Locate the cell with the specified text and output its [X, Y] center coordinate. 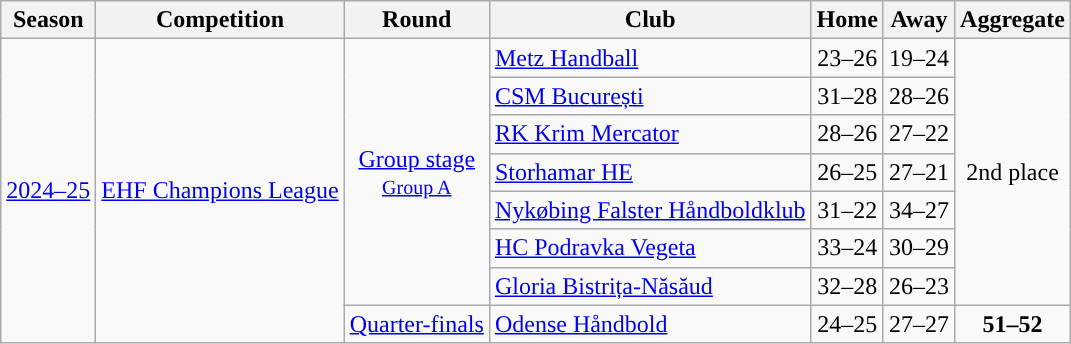
2nd place [1013, 172]
Club [650, 20]
Gloria Bistrița-Năsăud [650, 286]
2024–25 [48, 191]
30–29 [918, 248]
27–27 [918, 324]
HC Podravka Vegeta [650, 248]
31–22 [847, 210]
Aggregate [1013, 20]
Quarter-finals [416, 324]
31–28 [847, 96]
Competition [220, 20]
CSM București [650, 96]
23–26 [847, 58]
26–23 [918, 286]
Odense Håndbold [650, 324]
24–25 [847, 324]
Away [918, 20]
34–27 [918, 210]
RK Krim Mercator [650, 134]
Group stageGroup A [416, 172]
51–52 [1013, 324]
Metz Handball [650, 58]
Season [48, 20]
Storhamar HE [650, 172]
EHF Champions League [220, 191]
27–22 [918, 134]
Nykøbing Falster Håndboldklub [650, 210]
32–28 [847, 286]
27–21 [918, 172]
Round [416, 20]
19–24 [918, 58]
33–24 [847, 248]
26–25 [847, 172]
Home [847, 20]
